Extract the (x, y) coordinate from the center of the cell holding the provided text.  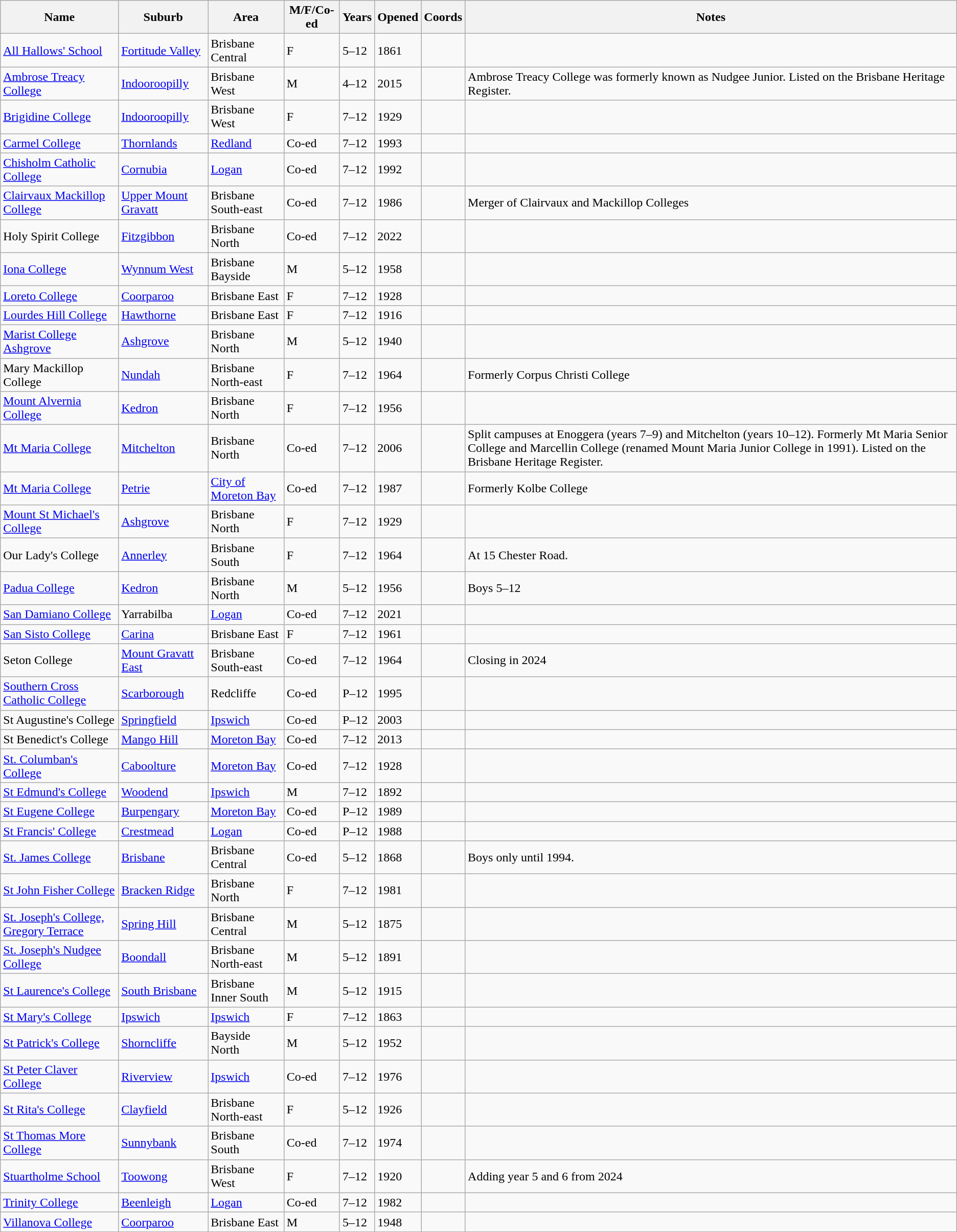
1863 (398, 1017)
Clayfield (164, 1109)
Boys only until 1994. (711, 858)
Chisholm Catholic College (59, 170)
Closing in 2024 (711, 660)
St Laurence's College (59, 991)
Brisbane Bayside (246, 269)
Beenleigh (164, 1202)
1952 (398, 1043)
2015 (398, 84)
Sunnybank (164, 1143)
Clairvaux Mackillop College (59, 202)
Opened (398, 17)
2021 (398, 614)
1988 (398, 831)
1974 (398, 1143)
2013 (398, 739)
1948 (398, 1222)
Riverview (164, 1077)
St Mary's College (59, 1017)
Mitchelton (164, 448)
St Rita's College (59, 1109)
1915 (398, 991)
M/F/Co-ed (312, 17)
1940 (398, 341)
Holy Spirit College (59, 236)
Boondall (164, 957)
Mary Mackillop College (59, 374)
Hawthorne (164, 315)
Scarborough (164, 693)
1995 (398, 693)
2022 (398, 236)
St. Columban's College (59, 766)
Carmel College (59, 143)
Formerly Kolbe College (711, 489)
1891 (398, 957)
St. Joseph's Nudgee College (59, 957)
Fortitude Valley (164, 50)
Seton College (59, 660)
St Augustine's College (59, 720)
Woodend (164, 792)
1987 (398, 489)
Merger of Clairvaux and Mackillop Colleges (711, 202)
Petrie (164, 489)
Villanova College (59, 1222)
St Patrick's College (59, 1043)
Burpengary (164, 811)
Redland (246, 143)
St Peter Claver College (59, 1077)
4–12 (357, 84)
Brisbane (164, 858)
Years (357, 17)
St John Fisher College (59, 891)
Suburb (164, 17)
1976 (398, 1077)
1993 (398, 143)
Stuartholme School (59, 1176)
1916 (398, 315)
St Benedict's College (59, 739)
Spring Hill (164, 924)
Southern Cross Catholic College (59, 693)
Toowong (164, 1176)
1982 (398, 1202)
Bayside North (246, 1043)
1861 (398, 50)
Our Lady's College (59, 555)
St. James College (59, 858)
Annerley (164, 555)
St Francis' College (59, 831)
1875 (398, 924)
Yarrabilba (164, 614)
Ambrose Treacy College (59, 84)
Ambrose Treacy College was formerly known as Nudgee Junior. Listed on the Brisbane Heritage Register. (711, 84)
Shorncliffe (164, 1043)
Brigidine College (59, 117)
Brisbane Inner South (246, 991)
Wynnum West (164, 269)
2006 (398, 448)
1981 (398, 891)
Springfield (164, 720)
Cornubia (164, 170)
Mango Hill (164, 739)
1989 (398, 811)
Adding year 5 and 6 from 2024 (711, 1176)
Loreto College (59, 295)
Lourdes Hill College (59, 315)
Nundah (164, 374)
Formerly Corpus Christi College (711, 374)
1892 (398, 792)
Thornlands (164, 143)
Bracken Ridge (164, 891)
Carina (164, 634)
Mount Alvernia College (59, 408)
Trinity College (59, 1202)
Padua College (59, 588)
Boys 5–12 (711, 588)
1986 (398, 202)
City of Moreton Bay (246, 489)
Name (59, 17)
St. Joseph's College, Gregory Terrace (59, 924)
South Brisbane (164, 991)
1926 (398, 1109)
Iona College (59, 269)
St Edmund's College (59, 792)
Notes (711, 17)
Marist College Ashgrove (59, 341)
San Damiano College (59, 614)
At 15 Chester Road. (711, 555)
1961 (398, 634)
Fitzgibbon (164, 236)
Crestmead (164, 831)
Mount Gravatt East (164, 660)
Area (246, 17)
1992 (398, 170)
Coords (443, 17)
Redcliffe (246, 693)
Mount St Michael's College (59, 521)
San Sisto College (59, 634)
1868 (398, 858)
2003 (398, 720)
St Thomas More College (59, 1143)
Upper Mount Gravatt (164, 202)
All Hallows' School (59, 50)
1958 (398, 269)
St Eugene College (59, 811)
Caboolture (164, 766)
1920 (398, 1176)
